From the cell containing the given text, extract its center point as (X, Y) coordinate. 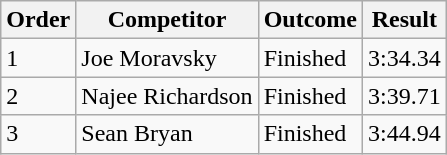
1 (38, 58)
Order (38, 20)
Najee Richardson (167, 96)
Result (405, 20)
Outcome (310, 20)
3:44.94 (405, 134)
Sean Bryan (167, 134)
3:39.71 (405, 96)
3:34.34 (405, 58)
Competitor (167, 20)
2 (38, 96)
Joe Moravsky (167, 58)
3 (38, 134)
